Locate the cell with the specified text and output its (X, Y) center coordinate. 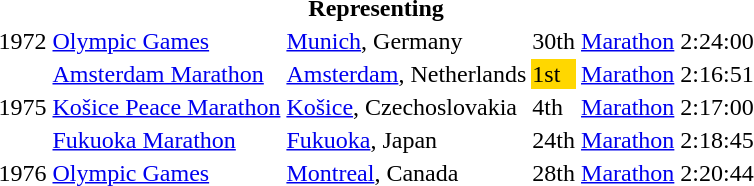
Amsterdam Marathon (166, 74)
30th (554, 41)
Olympic Games (166, 41)
24th (554, 140)
Fukuoka, Japan (406, 140)
Fukuoka Marathon (166, 140)
Munich, Germany (406, 41)
Košice Peace Marathon (166, 107)
4th (554, 107)
Košice, Czechoslovakia (406, 107)
1st (554, 74)
Amsterdam, Netherlands (406, 74)
